Determine the [x, y] coordinate at the center of the cell enclosing the given text.  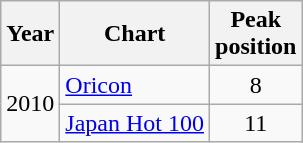
Japan Hot 100 [135, 123]
Oricon [135, 85]
Year [30, 34]
Peakposition [256, 34]
2010 [30, 104]
Chart [135, 34]
11 [256, 123]
8 [256, 85]
